Provide the (x, y) coordinate of the cell's center where the given text is located.  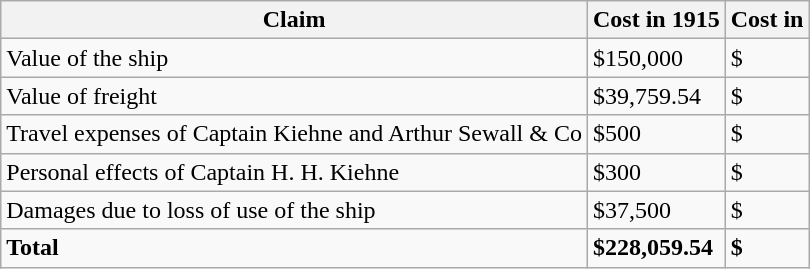
Cost in (767, 20)
$300 (656, 172)
Value of the ship (294, 58)
$500 (656, 134)
Damages due to loss of use of the ship (294, 210)
Value of freight (294, 96)
$39,759.54 (656, 96)
Total (294, 248)
Travel expenses of Captain Kiehne and Arthur Sewall & Co (294, 134)
Personal effects of Captain H. H. Kiehne (294, 172)
$228,059.54 (656, 248)
$37,500 (656, 210)
Cost in 1915 (656, 20)
Claim (294, 20)
$150,000 (656, 58)
